Return the (X, Y) coordinate for the center point of the cell that contains the specified text.  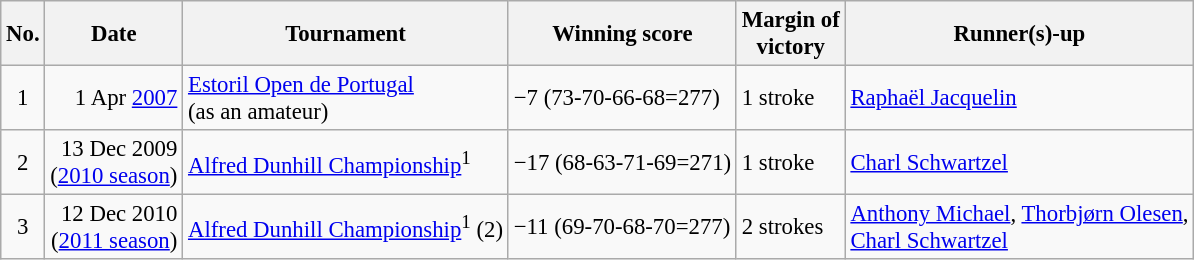
Charl Schwartzel (1020, 162)
No. (23, 34)
1 Apr 2007 (114, 98)
−17 (68-63-71-69=271) (622, 162)
Winning score (622, 34)
1 (23, 98)
Runner(s)-up (1020, 34)
2 (23, 162)
Alfred Dunhill Championship1 (346, 162)
Alfred Dunhill Championship1 (2) (346, 228)
12 Dec 2010(2011 season) (114, 228)
3 (23, 228)
13 Dec 2009(2010 season) (114, 162)
Margin ofvictory (790, 34)
Date (114, 34)
2 strokes (790, 228)
Tournament (346, 34)
Estoril Open de Portugal (as an amateur) (346, 98)
Anthony Michael, Thorbjørn Olesen, Charl Schwartzel (1020, 228)
−11 (69-70-68-70=277) (622, 228)
−7 (73-70-66-68=277) (622, 98)
Raphaël Jacquelin (1020, 98)
